Scan for the cell matching the given text and deliver its [x, y] coordinate at center. 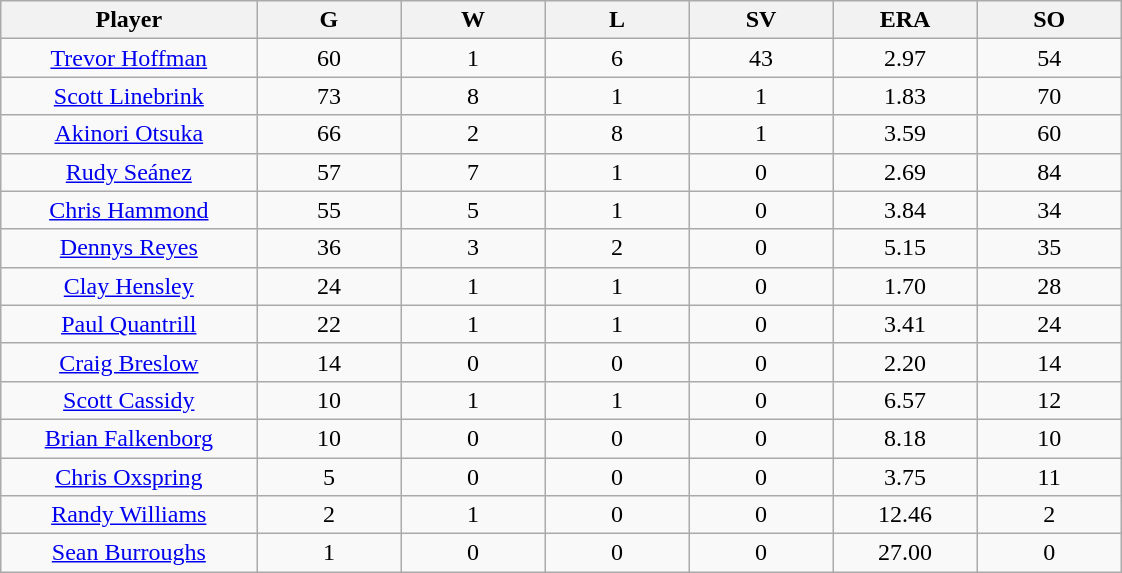
12.46 [905, 515]
SO [1049, 20]
3.59 [905, 134]
Sean Burroughs [129, 553]
Clay Hensley [129, 286]
70 [1049, 96]
6 [617, 58]
1.70 [905, 286]
G [329, 20]
Craig Breslow [129, 362]
27.00 [905, 553]
57 [329, 172]
3 [473, 248]
Paul Quantrill [129, 324]
Chris Oxspring [129, 477]
5.15 [905, 248]
12 [1049, 400]
84 [1049, 172]
43 [761, 58]
11 [1049, 477]
Chris Hammond [129, 210]
22 [329, 324]
28 [1049, 286]
Dennys Reyes [129, 248]
Randy Williams [129, 515]
3.84 [905, 210]
Trevor Hoffman [129, 58]
Rudy Seánez [129, 172]
Scott Cassidy [129, 400]
3.41 [905, 324]
L [617, 20]
Brian Falkenborg [129, 438]
Player [129, 20]
73 [329, 96]
2.69 [905, 172]
ERA [905, 20]
54 [1049, 58]
8.18 [905, 438]
SV [761, 20]
36 [329, 248]
34 [1049, 210]
35 [1049, 248]
W [473, 20]
2.20 [905, 362]
Akinori Otsuka [129, 134]
1.83 [905, 96]
3.75 [905, 477]
7 [473, 172]
55 [329, 210]
6.57 [905, 400]
66 [329, 134]
Scott Linebrink [129, 96]
2.97 [905, 58]
